Scan for the cell matching the given text and deliver its (x, y) coordinate at center. 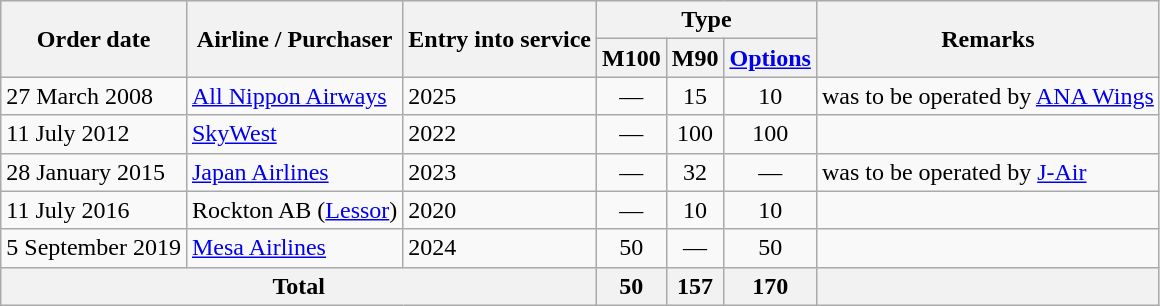
2020 (500, 210)
Type (707, 20)
157 (695, 286)
M100 (632, 58)
28 January 2015 (94, 172)
was to be operated by J-Air (988, 172)
M90 (695, 58)
2024 (500, 248)
11 July 2016 (94, 210)
170 (770, 286)
2025 (500, 96)
was to be operated by ANA Wings (988, 96)
11 July 2012 (94, 134)
Japan Airlines (294, 172)
Entry into service (500, 39)
Total (299, 286)
27 March 2008 (94, 96)
2023 (500, 172)
32 (695, 172)
15 (695, 96)
Order date (94, 39)
SkyWest (294, 134)
Airline / Purchaser (294, 39)
Remarks (988, 39)
2022 (500, 134)
5 September 2019 (94, 248)
Rockton AB (Lessor) (294, 210)
Options (770, 58)
All Nippon Airways (294, 96)
Mesa Airlines (294, 248)
